Locate the cell with the specified text and output its (X, Y) center coordinate. 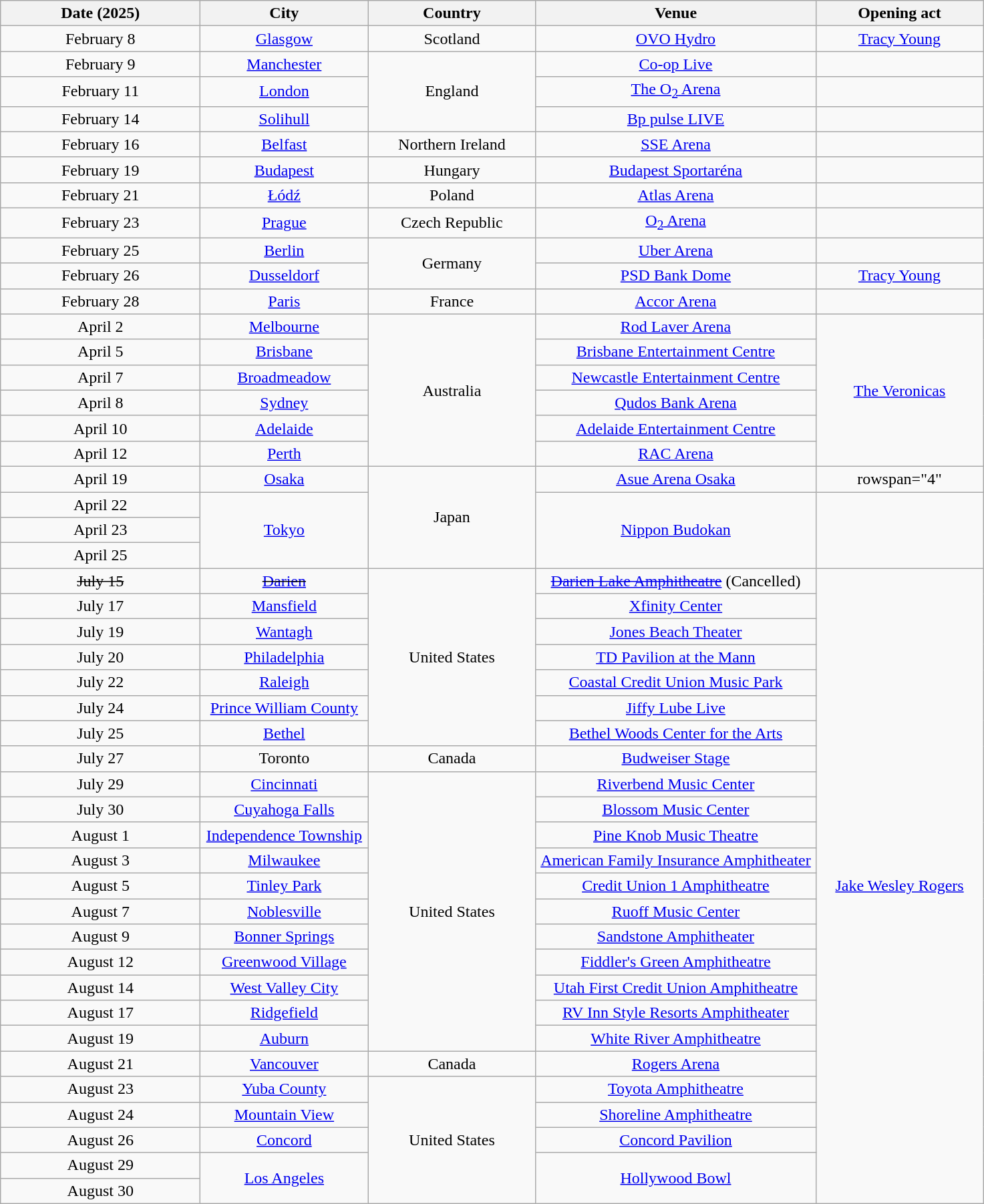
February 21 (100, 195)
Adelaide (285, 428)
Milwaukee (285, 860)
Yuba County (285, 1089)
Venue (676, 13)
Manchester (285, 64)
Dusseldorf (285, 276)
August 23 (100, 1089)
West Valley City (285, 988)
April 19 (100, 479)
Toronto (285, 759)
February 11 (100, 91)
July 20 (100, 657)
July 24 (100, 708)
Uber Arena (676, 250)
July 19 (100, 632)
April 5 (100, 352)
Bonner Springs (285, 937)
Australia (452, 390)
Łódź (285, 195)
SSE Arena (676, 144)
Mansfield (285, 606)
April 8 (100, 403)
April 25 (100, 556)
OVO Hydro (676, 39)
City (285, 13)
Jones Beach Theater (676, 632)
Atlas Arena (676, 195)
England (452, 91)
Date (2025) (100, 13)
RV Inn Style Resorts Amphitheater (676, 1013)
Qudos Bank Arena (676, 403)
Philadelphia (285, 657)
August 1 (100, 835)
Bp pulse LIVE (676, 119)
Darien Lake Amphitheatre (Cancelled) (676, 581)
Jiffy Lube Live (676, 708)
Czech Republic (452, 223)
July 25 (100, 733)
Germany (452, 263)
Japan (452, 517)
Xfinity Center (676, 606)
Prince William County (285, 708)
Nippon Budokan (676, 530)
RAC Arena (676, 453)
Tinley Park (285, 885)
Jake Wesley Rogers (899, 886)
Prague (285, 223)
Rod Laver Arena (676, 327)
Coastal Credit Union Music Park (676, 682)
American Family Insurance Amphitheater (676, 860)
February 26 (100, 276)
Newcastle Entertainment Centre (676, 377)
Auburn (285, 1038)
The Veronicas (899, 390)
Ruoff Music Center (676, 912)
TD Pavilion at the Mann (676, 657)
Budapest (285, 170)
July 29 (100, 784)
August 19 (100, 1038)
April 23 (100, 530)
PSD Bank Dome (676, 276)
Raleigh (285, 682)
February 8 (100, 39)
Osaka (285, 479)
Brisbane Entertainment Centre (676, 352)
Los Angeles (285, 1178)
August 12 (100, 962)
August 30 (100, 1191)
Solihull (285, 119)
Shoreline Amphitheatre (676, 1115)
Fiddler's Green Amphitheatre (676, 962)
Accor Arena (676, 301)
February 14 (100, 119)
Paris (285, 301)
July 27 (100, 759)
O2 Arena (676, 223)
Asue Arena Osaka (676, 479)
August 29 (100, 1165)
Mountain View (285, 1115)
Toyota Amphitheatre (676, 1089)
April 7 (100, 377)
July 22 (100, 682)
August 24 (100, 1115)
April 22 (100, 504)
August 5 (100, 885)
April 12 (100, 453)
Hollywood Bowl (676, 1178)
February 9 (100, 64)
Concord (285, 1140)
April 2 (100, 327)
Credit Union 1 Amphitheatre (676, 885)
Scotland (452, 39)
Vancouver (285, 1064)
Riverbend Music Center (676, 784)
Glasgow (285, 39)
July 17 (100, 606)
Sandstone Amphitheater (676, 937)
July 15 (100, 581)
April 10 (100, 428)
August 7 (100, 912)
Northern Ireland (452, 144)
The O2 Arena (676, 91)
Belfast (285, 144)
Budweiser Stage (676, 759)
Perth (285, 453)
Cincinnati (285, 784)
August 3 (100, 860)
Hungary (452, 170)
February 28 (100, 301)
August 21 (100, 1064)
August 26 (100, 1140)
Blossom Music Center (676, 809)
Tokyo (285, 530)
February 23 (100, 223)
Concord Pavilion (676, 1140)
Bethel (285, 733)
Sydney (285, 403)
Opening act (899, 13)
Independence Township (285, 835)
Rogers Arena (676, 1064)
Utah First Credit Union Amphitheatre (676, 988)
Brisbane (285, 352)
Cuyahoga Falls (285, 809)
France (452, 301)
August 17 (100, 1013)
February 25 (100, 250)
Broadmeadow (285, 377)
Poland (452, 195)
rowspan="4" (899, 479)
February 16 (100, 144)
Country (452, 13)
Greenwood Village (285, 962)
August 9 (100, 937)
Ridgefield (285, 1013)
August 14 (100, 988)
Pine Knob Music Theatre (676, 835)
Budapest Sportaréna (676, 170)
Berlin (285, 250)
February 19 (100, 170)
Darien (285, 581)
Co-op Live (676, 64)
London (285, 91)
Noblesville (285, 912)
Bethel Woods Center for the Arts (676, 733)
White River Amphitheatre (676, 1038)
Adelaide Entertainment Centre (676, 428)
Melbourne (285, 327)
July 30 (100, 809)
Wantagh (285, 632)
